Provide the (X, Y) coordinate of the cell's center where the given text is located.  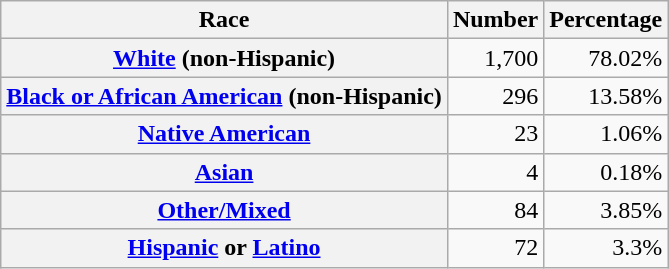
0.18% (606, 172)
Asian (224, 172)
Race (224, 20)
Native American (224, 134)
1,700 (495, 58)
3.85% (606, 210)
13.58% (606, 96)
84 (495, 210)
23 (495, 134)
White (non-Hispanic) (224, 58)
Number (495, 20)
Black or African American (non-Hispanic) (224, 96)
Other/Mixed (224, 210)
Hispanic or Latino (224, 248)
Percentage (606, 20)
3.3% (606, 248)
4 (495, 172)
296 (495, 96)
78.02% (606, 58)
1.06% (606, 134)
72 (495, 248)
